Search for the cell housing the specified text and yield its (x, y) center coordinate. 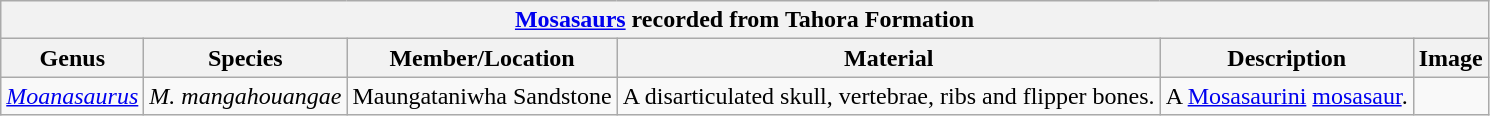
Image (1450, 58)
Species (246, 58)
Material (888, 58)
Maungataniwha Sandstone (482, 96)
M. mangahouangae (246, 96)
Moanasaurus (72, 96)
A disarticulated skull, vertebrae, ribs and flipper bones. (888, 96)
Genus (72, 58)
Mosasaurs recorded from Tahora Formation (744, 20)
Member/Location (482, 58)
Description (1286, 58)
A Mosasaurini mosasaur. (1286, 96)
